Determine the (X, Y) coordinate at the center of the cell enclosing the given text.  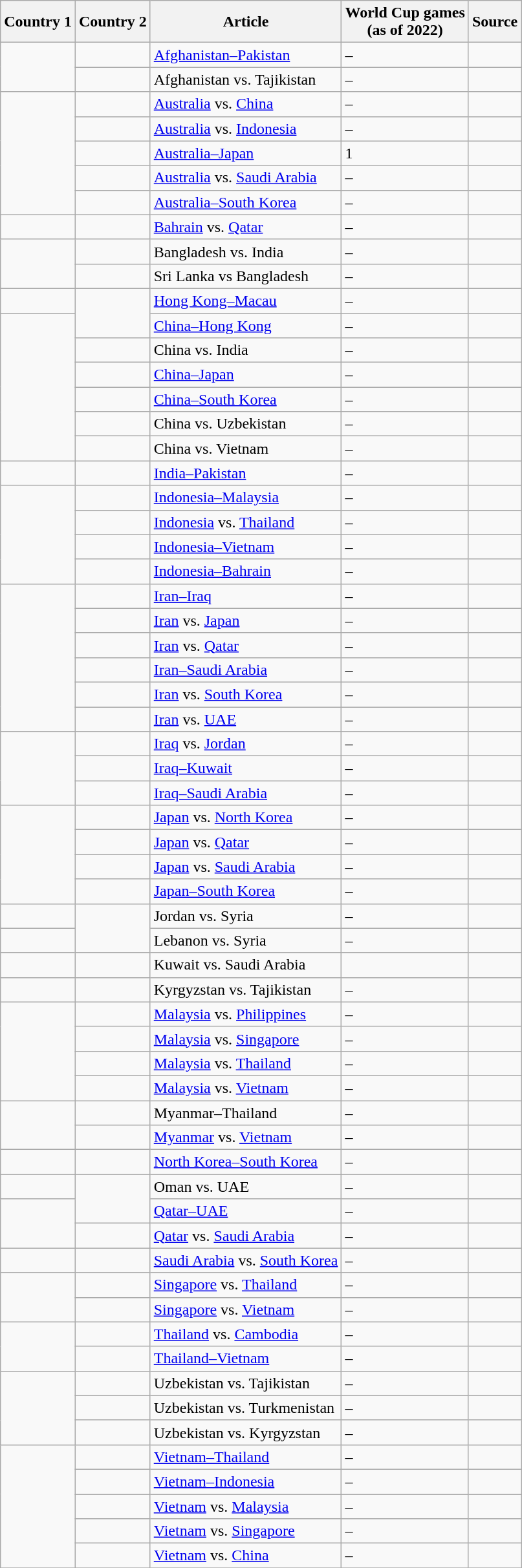
Vietnam–Indonesia (246, 1481)
Australia–South Korea (246, 202)
India–Pakistan (246, 473)
Singapore vs. Vietnam (246, 1309)
Sri Lanka vs Bangladesh (246, 276)
China vs. Uzbekistan (246, 424)
Myanmar vs. Vietnam (246, 1138)
Thailand–Vietnam (246, 1359)
Indonesia–Bahrain (246, 571)
Vietnam–Thailand (246, 1457)
Vietnam vs. Malaysia (246, 1507)
Uzbekistan vs. Turkmenistan (246, 1408)
Singapore vs. Thailand (246, 1285)
Bangladesh vs. India (246, 251)
Japan vs. North Korea (246, 818)
Vietnam vs. China (246, 1556)
Japan vs. Qatar (246, 842)
Iran vs. South Korea (246, 694)
China–South Korea (246, 399)
Australia vs. Saudi Arabia (246, 178)
Iraq–Saudi Arabia (246, 793)
Indonesia–Vietnam (246, 547)
Myanmar–Thailand (246, 1112)
Country 2 (113, 22)
Uzbekistan vs. Kyrgyzstan (246, 1432)
China vs. Vietnam (246, 449)
Iraq vs. Jordan (246, 744)
World Cup games(as of 2022) (405, 22)
Qatar–UAE (246, 1211)
Australia vs. Indonesia (246, 129)
Hong Kong–Macau (246, 301)
Lebanon vs. Syria (246, 940)
Source (494, 22)
Saudi Arabia vs. South Korea (246, 1260)
Country 1 (38, 22)
Malaysia vs. Philippines (246, 1014)
Vietnam vs. Singapore (246, 1531)
Afghanistan vs. Tajikistan (246, 79)
Article (246, 22)
China–Hong Kong (246, 325)
Iran–Iraq (246, 596)
China–Japan (246, 375)
Kuwait vs. Saudi Arabia (246, 965)
Uzbekistan vs. Tajikistan (246, 1383)
Qatar vs. Saudi Arabia (246, 1236)
Iran vs. UAE (246, 719)
Iraq–Kuwait (246, 768)
Iran vs. Japan (246, 620)
Indonesia–Malaysia (246, 498)
1 (405, 153)
Japan–South Korea (246, 891)
Iran vs. Qatar (246, 645)
Malaysia vs. Thailand (246, 1063)
Japan vs. Saudi Arabia (246, 867)
Jordan vs. Syria (246, 916)
Indonesia vs. Thailand (246, 522)
Iran–Saudi Arabia (246, 670)
Afghanistan–Pakistan (246, 55)
North Korea–South Korea (246, 1162)
Australia–Japan (246, 153)
Malaysia vs. Vietnam (246, 1088)
China vs. India (246, 350)
Kyrgyzstan vs. Tajikistan (246, 990)
Thailand vs. Cambodia (246, 1334)
Bahrain vs. Qatar (246, 227)
Malaysia vs. Singapore (246, 1039)
Australia vs. China (246, 104)
Oman vs. UAE (246, 1187)
